Output the [x, y] coordinate of the center of the cell containing the given text.  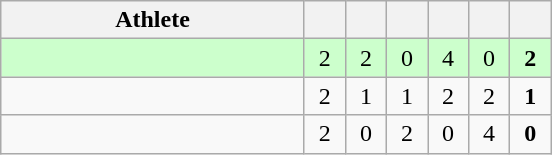
Athlete [153, 20]
